Output the [x, y] coordinate of the center of the cell containing the given text.  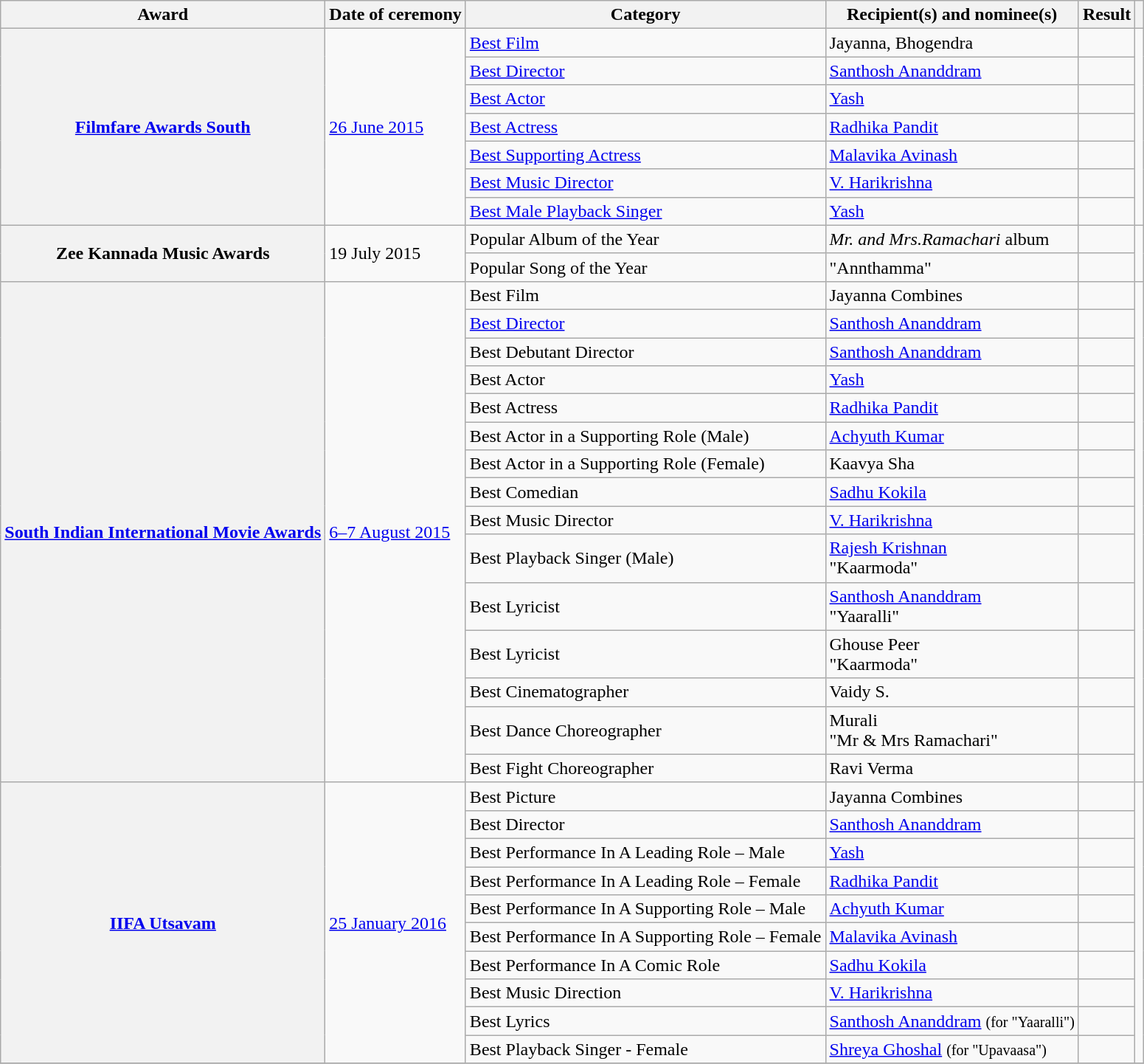
Best Actor in a Supporting Role (Male) [645, 436]
Best Cinematographer [645, 692]
Best Picture [645, 796]
IIFA Utsavam [163, 922]
Best Debutant Director [645, 352]
Best Actor in a Supporting Role (Female) [645, 464]
Kaavya Sha [951, 464]
South Indian International Movie Awards [163, 531]
Category [645, 15]
Best Supporting Actress [645, 155]
6–7 August 2015 [395, 531]
Ghouse Peer"Kaarmoda" [951, 654]
Best Fight Choreographer [645, 768]
Ravi Verma [951, 768]
Best Comedian [645, 492]
Vaidy S. [951, 692]
Best Dance Choreographer [645, 730]
Best Performance In A Supporting Role – Male [645, 909]
Best Performance In A Comic Role [645, 965]
Popular Album of the Year [645, 239]
Date of ceremony [395, 15]
Best Music Direction [645, 993]
Best Male Playback Singer [645, 211]
Recipient(s) and nominee(s) [951, 15]
Best Performance In A Leading Role – Female [645, 880]
Popular Song of the Year [645, 267]
Best Playback Singer (Male) [645, 558]
25 January 2016 [395, 922]
Award [163, 15]
Shreya Ghoshal (for "Upavaasa") [951, 1049]
"Annthamma" [951, 267]
Santhosh Ananddram (for "Yaaralli") [951, 1021]
Filmfare Awards South [163, 127]
Mr. and Mrs.Ramachari album [951, 239]
Result [1106, 15]
Zee Kannada Music Awards [163, 253]
Jayanna, Bhogendra [951, 43]
19 July 2015 [395, 253]
Best Playback Singer - Female [645, 1049]
26 June 2015 [395, 127]
Best Performance In A Supporting Role – Female [645, 937]
Santhosh Ananddram"Yaaralli" [951, 607]
Rajesh Krishnan"Kaarmoda" [951, 558]
Best Lyrics [645, 1021]
Best Performance In A Leading Role – Male [645, 852]
Murali"Mr & Mrs Ramachari" [951, 730]
